Search for the cell housing the specified text and yield its (X, Y) center coordinate. 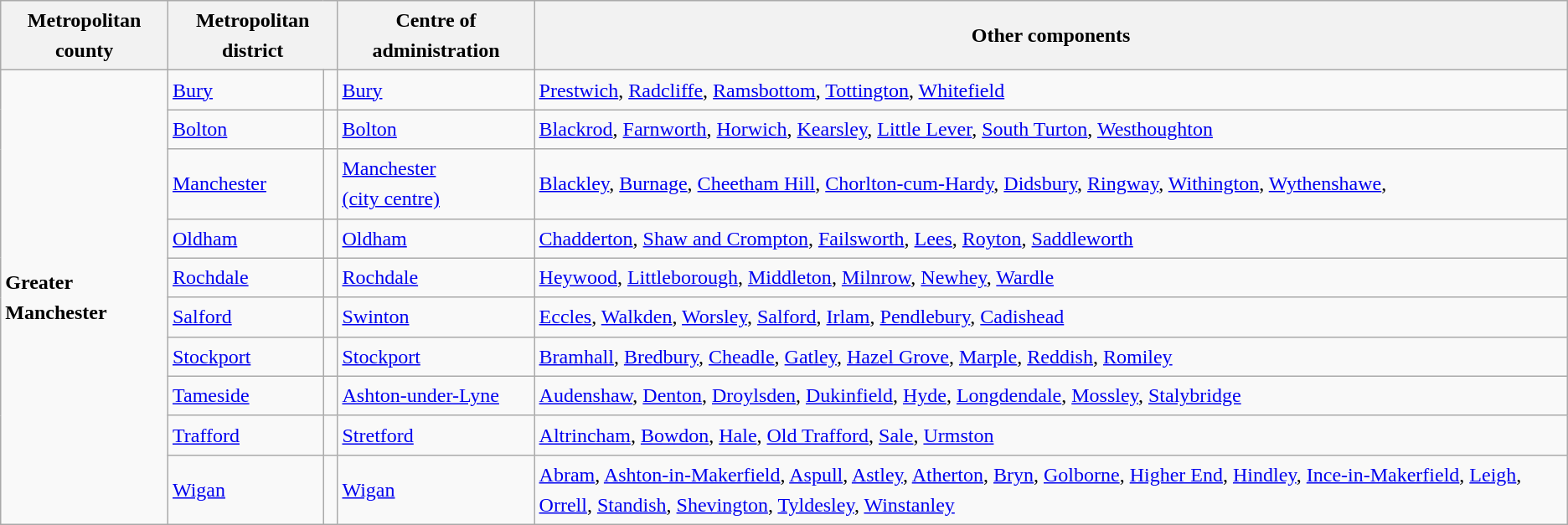
Heywood, Littleborough, Middleton, Milnrow, Newhey, Wardle (1050, 278)
Stretford (436, 435)
Manchester (245, 184)
Swinton (436, 317)
Ashton-under-Lyne (436, 395)
Altrincham, Bowdon, Hale, Old Trafford, Sale, Urmston (1050, 435)
Chadderton, Shaw and Crompton, Failsworth, Lees, Royton, Saddleworth (1050, 238)
Other components (1050, 35)
Prestwich, Radcliffe, Ramsbottom, Tottington, Whitefield (1050, 90)
Manchester(city centre) (436, 184)
Metropolitan county (85, 35)
Blackley, Burnage, Cheetham Hill, Chorlton-cum-Hardy, Didsbury, Ringway, Withington, Wythenshawe, (1050, 184)
Tameside (245, 395)
Blackrod, Farnworth, Horwich, Kearsley, Little Lever, South Turton, Westhoughton (1050, 129)
Metropolitan district (252, 35)
Trafford (245, 435)
Greater Manchester (85, 298)
Audenshaw, Denton, Droylsden, Dukinfield, Hyde, Longdendale, Mossley, Stalybridge (1050, 395)
Eccles, Walkden, Worsley, Salford, Irlam, Pendlebury, Cadishead (1050, 317)
Salford (245, 317)
Centre of administration (436, 35)
Bramhall, Bredbury, Cheadle, Gatley, Hazel Grove, Marple, Reddish, Romiley (1050, 357)
